Capture the cell that displays the provided text and extract its (X, Y) central coordinate. 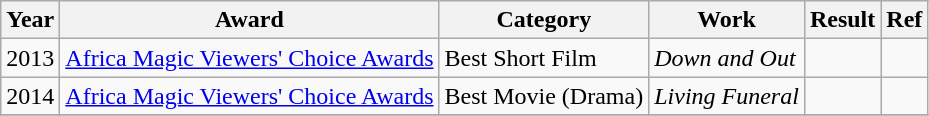
Best Movie (Drama) (544, 96)
Year (30, 20)
Down and Out (727, 58)
Best Short Film (544, 58)
Work (727, 20)
2014 (30, 96)
Living Funeral (727, 96)
Award (250, 20)
Ref (904, 20)
Result (842, 20)
2013 (30, 58)
Category (544, 20)
